Return [X, Y] of the center of cell containing provided text 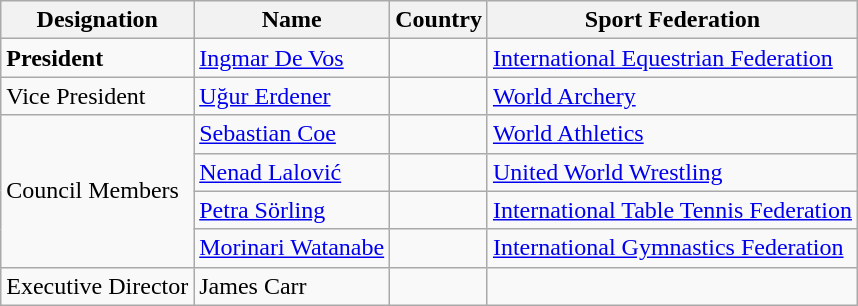
International Gymnastics Federation [672, 248]
World Archery [672, 96]
International Table Tennis Federation [672, 210]
President [98, 58]
Country [439, 20]
United World Wrestling [672, 172]
Morinari Watanabe [292, 248]
James Carr [292, 286]
Nenad Lalović [292, 172]
Petra Sörling [292, 210]
Ingmar De Vos [292, 58]
World Athletics [672, 134]
Council Members [98, 191]
Sport Federation [672, 20]
Name [292, 20]
Sebastian Coe [292, 134]
International Equestrian Federation [672, 58]
Uğur Erdener [292, 96]
Executive Director [98, 286]
Vice President [98, 96]
Designation [98, 20]
